For the text-containing cell, return its midpoint in [X, Y] coordinate format. 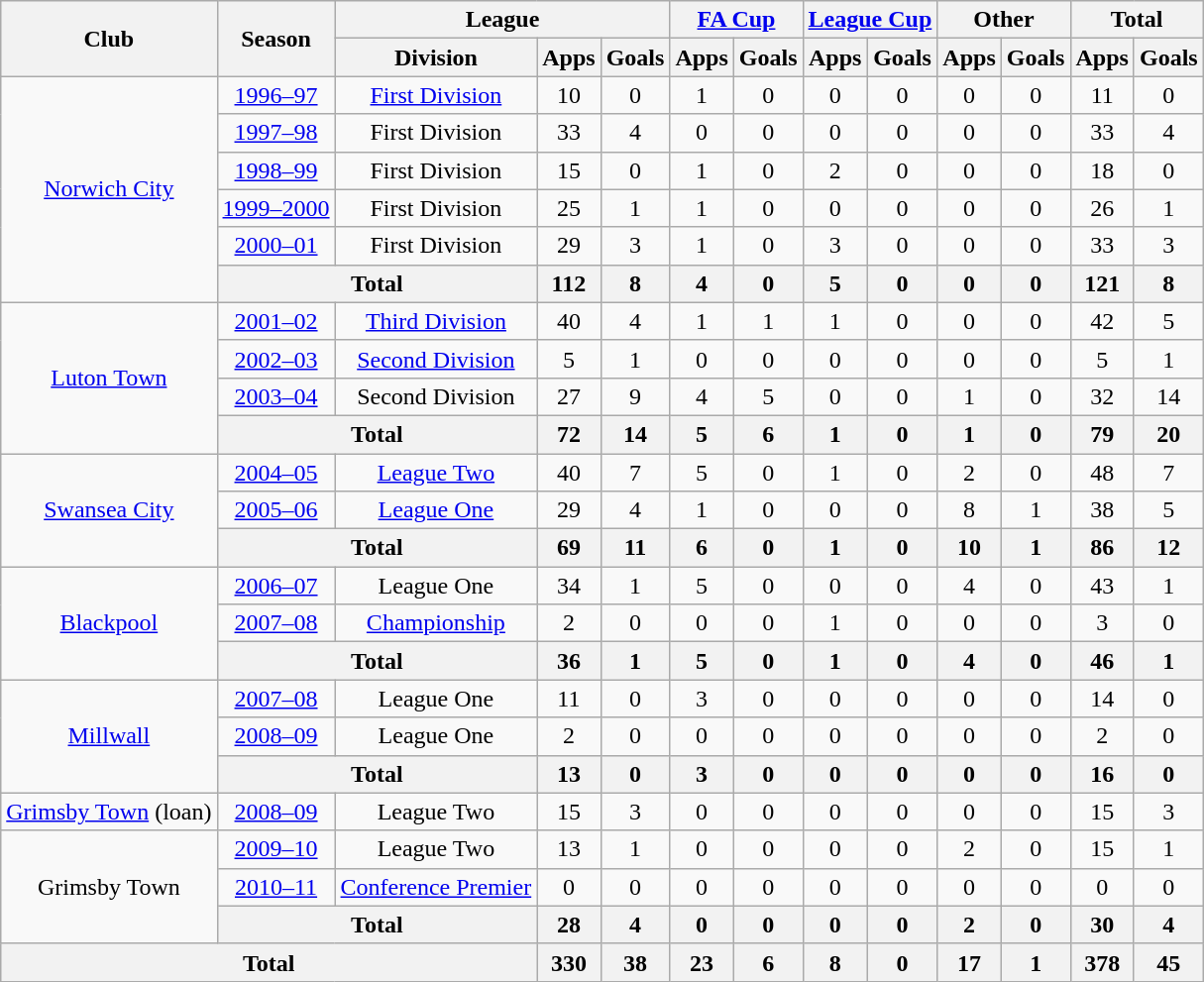
Millwall [109, 736]
86 [1102, 548]
69 [569, 548]
32 [1102, 396]
2009–10 [275, 849]
Grimsby Town [109, 887]
36 [569, 661]
2001–02 [275, 321]
20 [1168, 434]
Luton Town [109, 378]
30 [1102, 925]
46 [1102, 661]
2004–05 [275, 473]
1999–2000 [275, 208]
Blackpool [109, 623]
9 [635, 396]
FA Cup [736, 20]
Grimsby Town (loan) [109, 812]
26 [1102, 208]
42 [1102, 321]
2006–07 [275, 586]
Swansea City [109, 510]
League Cup [870, 20]
2010–11 [275, 887]
43 [1102, 586]
72 [569, 434]
2000–01 [275, 246]
112 [569, 283]
1997–98 [275, 133]
18 [1102, 170]
34 [569, 586]
16 [1102, 774]
Other [1004, 20]
Norwich City [109, 189]
Season [275, 39]
2005–06 [275, 510]
79 [1102, 434]
2003–04 [275, 396]
23 [702, 962]
12 [1168, 548]
25 [569, 208]
2002–03 [275, 359]
121 [1102, 283]
1998–99 [275, 170]
League [502, 20]
1996–97 [275, 95]
Club [109, 39]
48 [1102, 473]
27 [569, 396]
Conference Premier [436, 887]
Championship [436, 623]
28 [569, 925]
330 [569, 962]
Third Division [436, 321]
17 [969, 962]
Division [436, 57]
378 [1102, 962]
45 [1168, 962]
